Detect which cell encompasses the target text, then output its [x, y] center coordinate. 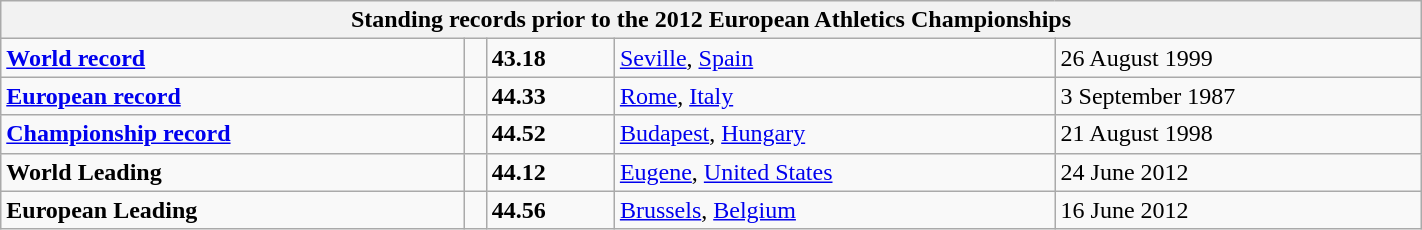
44.33 [550, 96]
Standing records prior to the 2012 European Athletics Championships [711, 20]
24 June 2012 [1238, 172]
43.18 [550, 58]
Budapest, Hungary [834, 134]
44.52 [550, 134]
World Leading [233, 172]
European Leading [233, 210]
European record [233, 96]
Seville, Spain [834, 58]
3 September 1987 [1238, 96]
44.12 [550, 172]
World record [233, 58]
Rome, Italy [834, 96]
21 August 1998 [1238, 134]
Brussels, Belgium [834, 210]
Championship record [233, 134]
16 June 2012 [1238, 210]
44.56 [550, 210]
Eugene, United States [834, 172]
26 August 1999 [1238, 58]
